Detect which cell encompasses the target text, then output its (x, y) center coordinate. 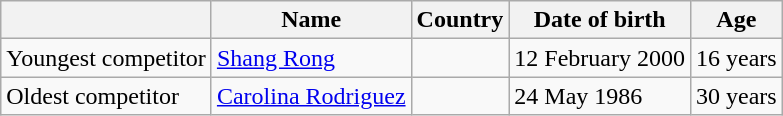
16 years (737, 58)
Date of birth (600, 20)
Oldest competitor (106, 96)
Country (460, 20)
12 February 2000 (600, 58)
30 years (737, 96)
24 May 1986 (600, 96)
Age (737, 20)
Shang Rong (311, 58)
Name (311, 20)
Carolina Rodriguez (311, 96)
Youngest competitor (106, 58)
